Return (x, y) of the center of cell containing provided text 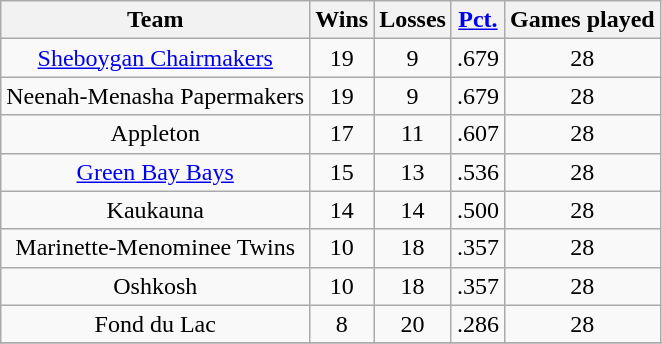
17 (342, 134)
Green Bay Bays (156, 172)
15 (342, 172)
Appleton (156, 134)
11 (413, 134)
8 (342, 324)
.286 (478, 324)
Sheboygan Chairmakers (156, 58)
20 (413, 324)
Wins (342, 20)
Losses (413, 20)
Fond du Lac (156, 324)
Neenah-Menasha Papermakers (156, 96)
.500 (478, 210)
Oshkosh (156, 286)
Kaukauna (156, 210)
Marinette-Menominee Twins (156, 248)
Games played (582, 20)
.536 (478, 172)
Team (156, 20)
.607 (478, 134)
Pct. (478, 20)
13 (413, 172)
